From the cell containing the given text, extract its center point as [X, Y] coordinate. 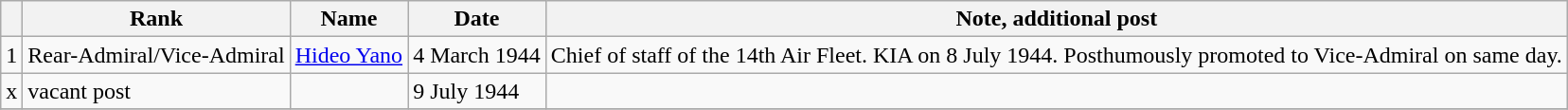
Rear-Admiral/Vice-Admiral [156, 55]
1 [11, 55]
Chief of staff of the 14th Air Fleet. KIA on 8 July 1944. Posthumously promoted to Vice-Admiral on same day. [1057, 55]
Note, additional post [1057, 19]
vacant post [156, 91]
Hideo Yano [348, 55]
Rank [156, 19]
9 July 1944 [477, 91]
x [11, 91]
4 March 1944 [477, 55]
Date [477, 19]
Name [348, 19]
